From the cell containing the given text, extract its center point as [X, Y] coordinate. 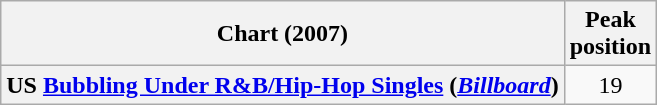
US Bubbling Under R&B/Hip-Hop Singles (Billboard) [282, 85]
Chart (2007) [282, 34]
Peakposition [610, 34]
19 [610, 85]
